Locate the cell with the specified text and output its (x, y) center coordinate. 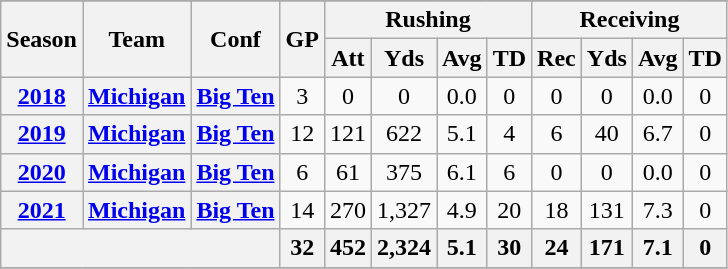
622 (404, 134)
131 (606, 210)
2018 (42, 96)
375 (404, 172)
2020 (42, 172)
6.7 (658, 134)
2021 (42, 210)
Rec (557, 58)
Team (136, 39)
270 (348, 210)
40 (606, 134)
Att (348, 58)
4.9 (462, 210)
12 (302, 134)
171 (606, 248)
Rushing (428, 20)
7.3 (658, 210)
452 (348, 248)
3 (302, 96)
14 (302, 210)
18 (557, 210)
GP (302, 39)
Receiving (630, 20)
1,327 (404, 210)
7.1 (658, 248)
32 (302, 248)
20 (509, 210)
24 (557, 248)
Conf (236, 39)
61 (348, 172)
4 (509, 134)
Season (42, 39)
121 (348, 134)
2019 (42, 134)
2,324 (404, 248)
30 (509, 248)
6.1 (462, 172)
